From the cell containing the given text, extract its center point as [x, y] coordinate. 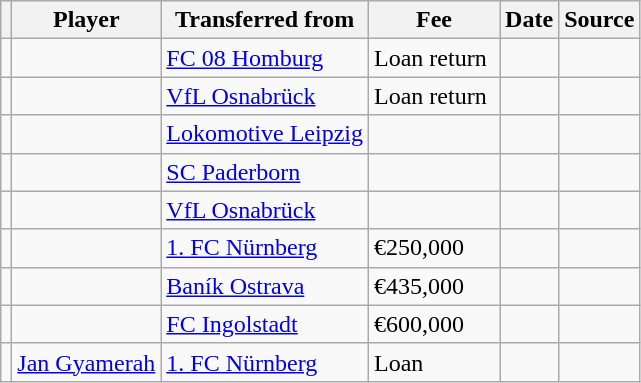
SC Paderborn [265, 172]
Fee [434, 20]
Transferred from [265, 20]
FC 08 Homburg [265, 58]
Lokomotive Leipzig [265, 134]
€250,000 [434, 248]
Loan [434, 362]
Player [86, 20]
Baník Ostrava [265, 286]
€435,000 [434, 286]
Source [600, 20]
Jan Gyamerah [86, 362]
€600,000 [434, 324]
FC Ingolstadt [265, 324]
Date [530, 20]
